Find where the given text appears and provide that cell's center as [X, Y] coordinate. 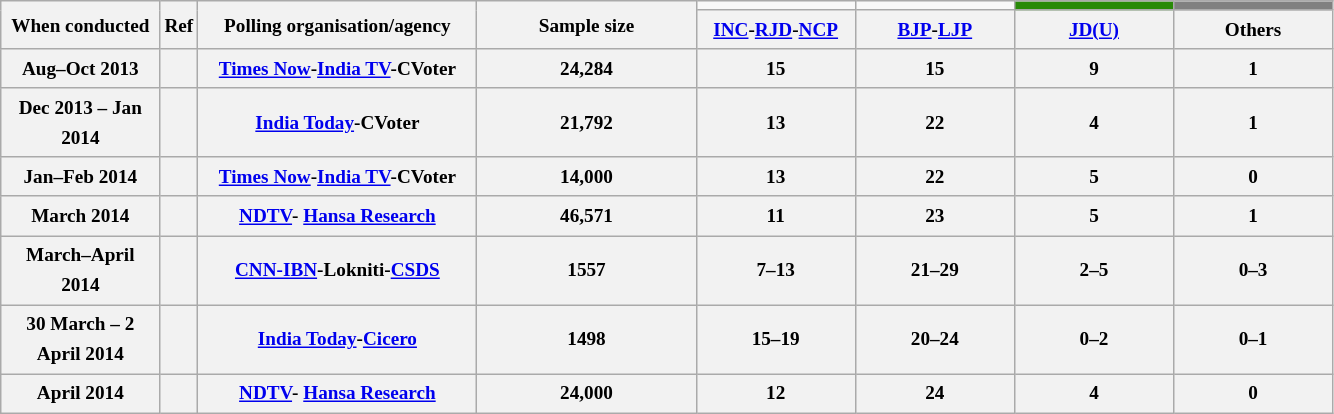
Jan–Feb 2014 [80, 176]
12 [776, 394]
India Today-Cicero [338, 340]
21,792 [586, 122]
March–April 2014 [80, 270]
INC-RJD-NCP [776, 30]
24,000 [586, 394]
21–29 [934, 270]
9 [1094, 68]
0–3 [1254, 270]
20–24 [934, 340]
0–1 [1254, 340]
JD(U) [1094, 30]
April 2014 [80, 394]
Others [1254, 30]
CNN-IBN-Lokniti-CSDS [338, 270]
Ref [179, 25]
Aug–Oct 2013 [80, 68]
1498 [586, 340]
23 [934, 216]
March 2014 [80, 216]
0–2 [1094, 340]
2–5 [1094, 270]
India Today-CVoter [338, 122]
46,571 [586, 216]
14,000 [586, 176]
When conducted [80, 25]
Sample size [586, 25]
30 March – 2 April 2014 [80, 340]
24,284 [586, 68]
15–19 [776, 340]
BJP-LJP [934, 30]
1557 [586, 270]
Polling organisation/agency [338, 25]
7–13 [776, 270]
11 [776, 216]
Dec 2013 – Jan 2014 [80, 122]
24 [934, 394]
